Identify which cell holds the provided text, then report its [x, y] central coordinate. 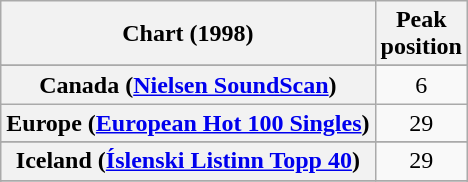
Europe (European Hot 100 Singles) [188, 123]
6 [421, 85]
Canada (Nielsen SoundScan) [188, 85]
Iceland (Íslenski Listinn Topp 40) [188, 161]
Peakposition [421, 34]
Chart (1998) [188, 34]
